Return [X, Y] of the center of cell containing provided text 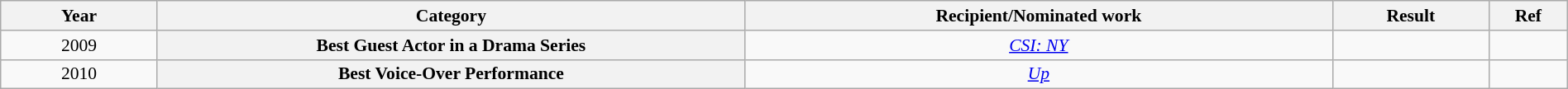
2009 [79, 45]
Ref [1528, 16]
Best Guest Actor in a Drama Series [451, 45]
Best Voice-Over Performance [451, 74]
CSI: NY [1039, 45]
Recipient/Nominated work [1039, 16]
Up [1039, 74]
Category [451, 16]
Year [79, 16]
2010 [79, 74]
Result [1411, 16]
